Provide the [x, y] coordinate of the cell's center where the given text is located.  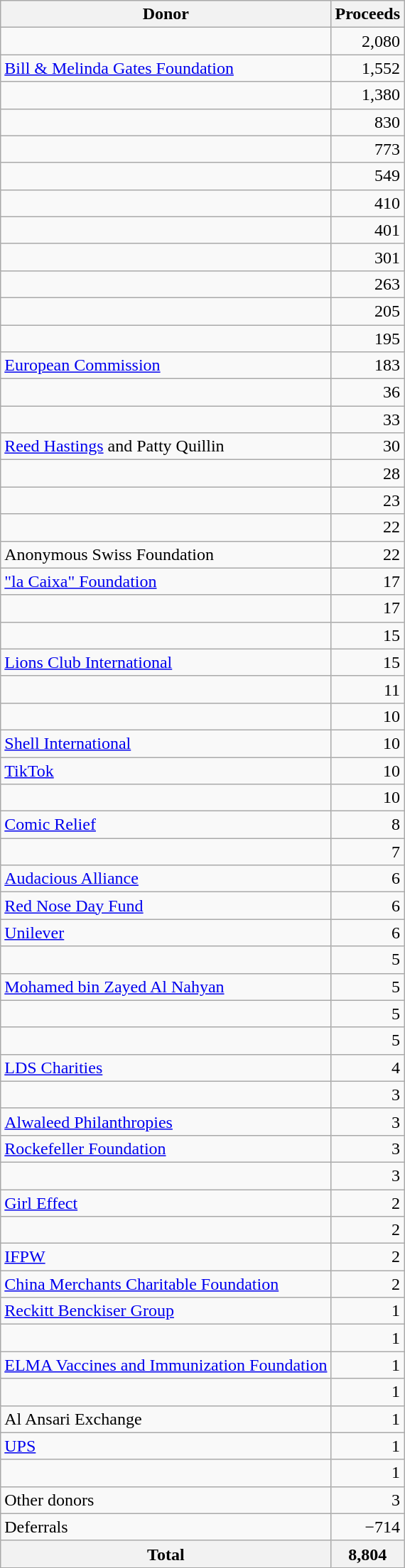
8 [368, 825]
Unilever [166, 933]
23 [368, 500]
TikTok [166, 770]
−714 [368, 1527]
410 [368, 203]
Girl Effect [166, 1203]
Comic Relief [166, 825]
4 [368, 1068]
36 [368, 393]
IFPW [166, 1257]
Bill & Melinda Gates Foundation [166, 68]
1,380 [368, 95]
549 [368, 176]
195 [368, 339]
28 [368, 473]
Al Ansari Exchange [166, 1419]
Reed Hastings and Patty Quillin [166, 446]
Anonymous Swiss Foundation [166, 554]
Rockefeller Foundation [166, 1148]
LDS Charities [166, 1068]
33 [368, 420]
401 [368, 230]
Red Nose Day Fund [166, 906]
301 [368, 257]
Other donors [166, 1500]
Proceeds [368, 14]
European Commission [166, 366]
Deferrals [166, 1527]
Lions Club International [166, 662]
ELMA Vaccines and Immunization Foundation [166, 1365]
Shell International [166, 743]
773 [368, 149]
China Merchants Charitable Foundation [166, 1284]
Donor [166, 14]
Alwaleed Philanthropies [166, 1122]
183 [368, 366]
7 [368, 852]
Total [166, 1554]
"la Caixa" Foundation [166, 581]
263 [368, 284]
1,552 [368, 68]
30 [368, 446]
Mohamed bin Zayed Al Nahyan [166, 987]
205 [368, 311]
2,080 [368, 41]
8,804 [368, 1554]
11 [368, 689]
830 [368, 122]
Audacious Alliance [166, 879]
Reckitt Benckiser Group [166, 1311]
UPS [166, 1446]
